Return the [X, Y] coordinate for the center point of the cell that contains the specified text.  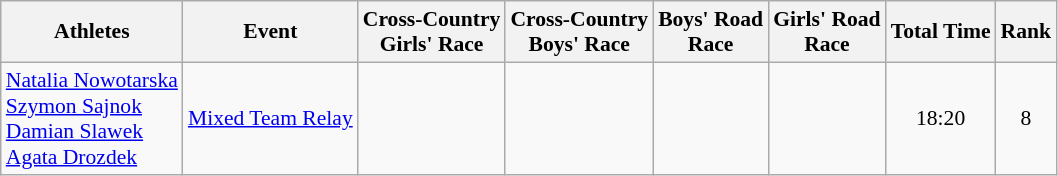
Cross-CountryGirls' Race [432, 32]
8 [1026, 118]
Mixed Team Relay [270, 118]
Girls' RoadRace [826, 32]
Cross-CountryBoys' Race [579, 32]
Event [270, 32]
Rank [1026, 32]
18:20 [941, 118]
Boys' RoadRace [710, 32]
Athletes [92, 32]
Total Time [941, 32]
Natalia NowotarskaSzymon SajnokDamian SlawekAgata Drozdek [92, 118]
